Pinpoint the cell where the given text exists, returning its [X, Y] midpoint coordinate. 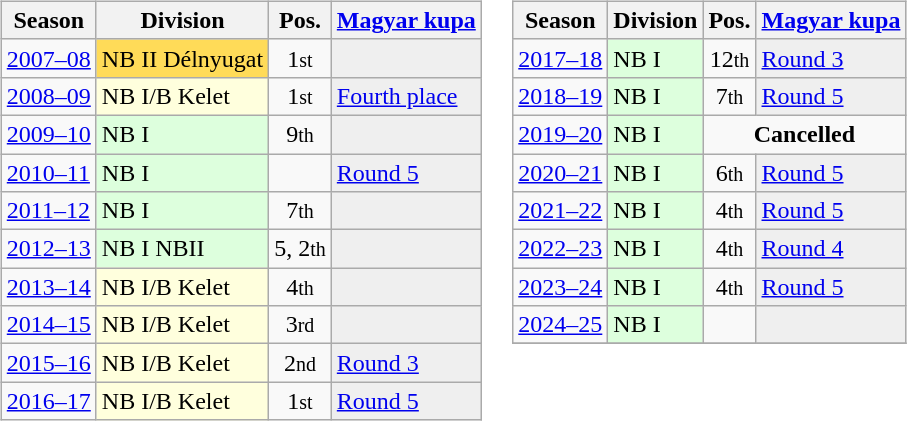
2017–18 [560, 58]
2018–19 [560, 96]
2024–25 [560, 325]
Fourth place [406, 96]
6th [730, 173]
2019–20 [560, 134]
2014–15 [48, 325]
2008–09 [48, 96]
2010–11 [48, 173]
2009–10 [48, 134]
NB I NBII [182, 249]
2020–21 [560, 173]
NB II Délnyugat [182, 58]
2022–23 [560, 249]
12th [730, 58]
2nd [300, 363]
9th [300, 134]
2016–17 [48, 401]
2013–14 [48, 287]
2012–13 [48, 249]
2011–12 [48, 211]
2015–16 [48, 363]
2021–22 [560, 211]
Cancelled [804, 134]
3rd [300, 325]
2023–24 [560, 287]
2007–08 [48, 58]
5, 2th [300, 249]
Round 4 [831, 249]
